Search for the cell housing the specified text and yield its (X, Y) center coordinate. 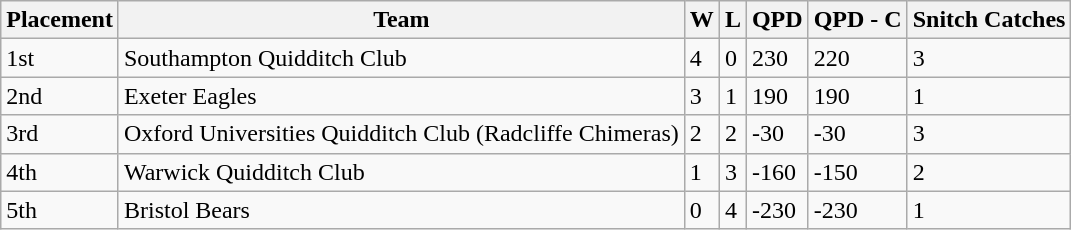
QPD (777, 20)
4th (60, 172)
L (732, 20)
Bristol Bears (401, 210)
5th (60, 210)
Placement (60, 20)
W (702, 20)
Team (401, 20)
-150 (858, 172)
230 (777, 58)
Southampton Quidditch Club (401, 58)
Oxford Universities Quidditch Club (Radcliffe Chimeras) (401, 134)
3rd (60, 134)
220 (858, 58)
Exeter Eagles (401, 96)
-160 (777, 172)
Snitch Catches (989, 20)
Warwick Quidditch Club (401, 172)
QPD - C (858, 20)
1st (60, 58)
2nd (60, 96)
